Locate the cell with the specified text and output its [X, Y] center coordinate. 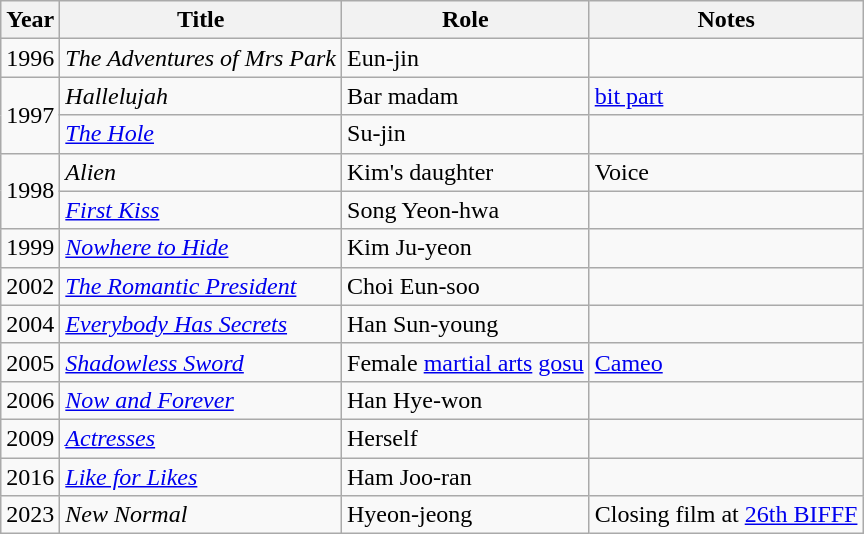
1996 [30, 58]
Voice [726, 172]
Ham Joo-ran [466, 477]
Nowhere to Hide [201, 248]
2005 [30, 362]
The Hole [201, 134]
Kim Ju-yeon [466, 248]
The Adventures of Mrs Park [201, 58]
Herself [466, 438]
Shadowless Sword [201, 362]
2009 [30, 438]
Title [201, 20]
Han Sun-young [466, 324]
2002 [30, 286]
Bar madam [466, 96]
Alien [201, 172]
Actresses [201, 438]
1998 [30, 191]
2006 [30, 400]
Cameo [726, 362]
2004 [30, 324]
New Normal [201, 515]
Song Yeon-hwa [466, 210]
bit part [726, 96]
Han Hye-won [466, 400]
Hallelujah [201, 96]
2016 [30, 477]
Eun-jin [466, 58]
2023 [30, 515]
Choi Eun-soo [466, 286]
Female martial arts gosu [466, 362]
Like for Likes [201, 477]
Kim's daughter [466, 172]
1999 [30, 248]
Notes [726, 20]
Su-jin [466, 134]
Now and Forever [201, 400]
1997 [30, 115]
Year [30, 20]
The Romantic President [201, 286]
Hyeon-jeong [466, 515]
Everybody Has Secrets [201, 324]
First Kiss [201, 210]
Role [466, 20]
Closing film at 26th BIFFF [726, 515]
